Identify which cell holds the provided text, then report its [X, Y] central coordinate. 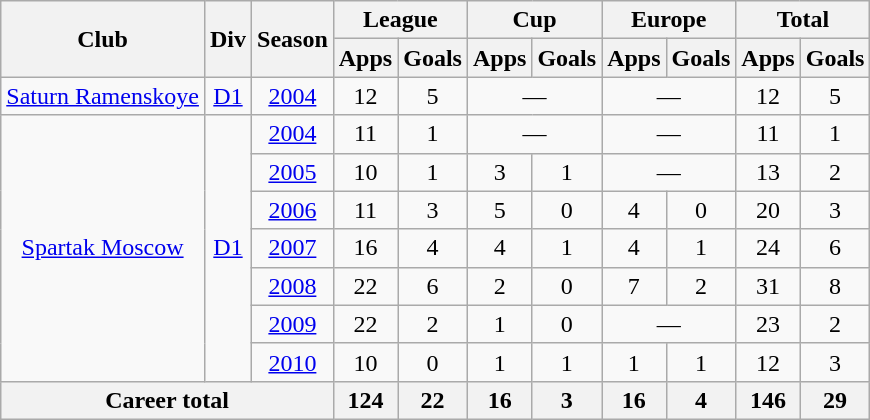
23 [768, 324]
2006 [293, 210]
Season [293, 39]
Saturn Ramenskoye [103, 96]
13 [768, 172]
Europe [669, 20]
24 [768, 248]
29 [835, 400]
20 [768, 210]
124 [365, 400]
2009 [293, 324]
Career total [168, 400]
31 [768, 286]
League [400, 20]
Club [103, 39]
146 [768, 400]
7 [634, 286]
Spartak Moscow [103, 248]
Total [803, 20]
8 [835, 286]
Div [228, 39]
2008 [293, 286]
2005 [293, 172]
2010 [293, 362]
2007 [293, 248]
Cup [534, 20]
